Return the (X, Y) coordinate for the center point of the cell that contains the specified text.  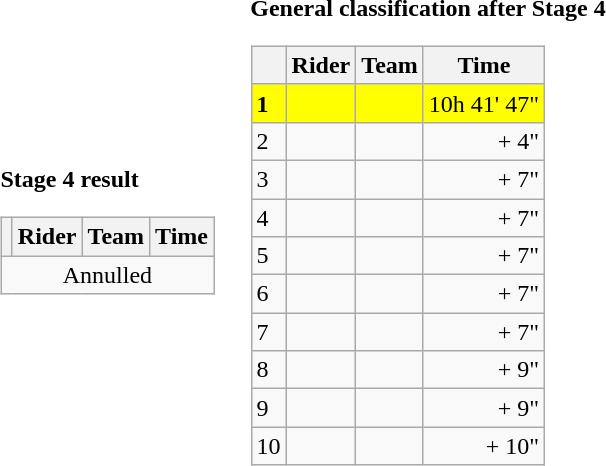
3 (268, 179)
+ 4" (484, 141)
2 (268, 141)
10 (268, 446)
9 (268, 408)
7 (268, 332)
8 (268, 370)
4 (268, 217)
+ 10" (484, 446)
5 (268, 256)
6 (268, 294)
Annulled (107, 275)
1 (268, 103)
10h 41' 47" (484, 103)
